For the text-containing cell, return its midpoint in (x, y) coordinate format. 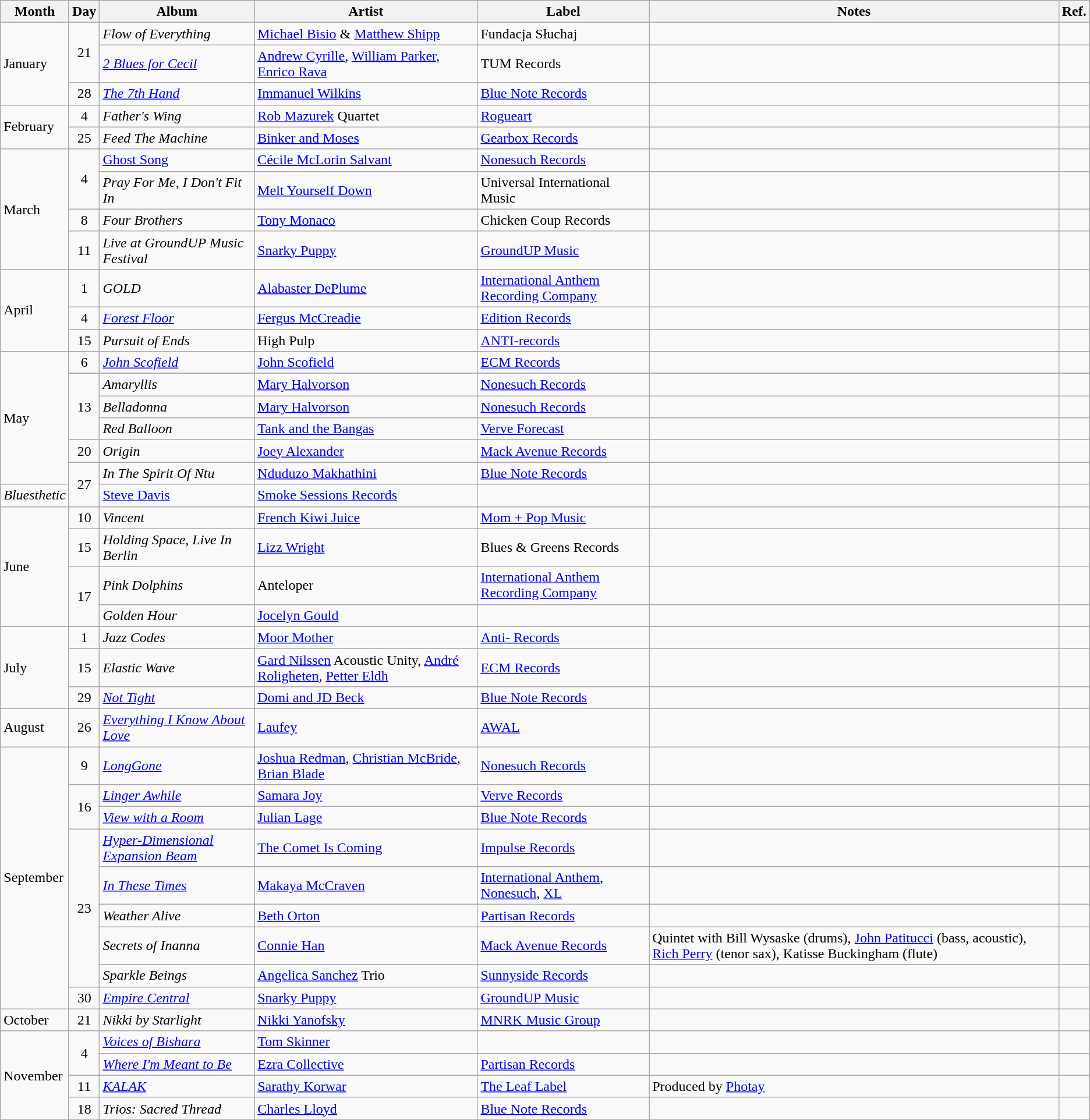
GOLD (177, 288)
Not Tight (177, 697)
6 (84, 363)
Belladonna (177, 407)
Ghost Song (177, 160)
Holding Space, Live In Berlin (177, 547)
Chicken Coup Records (564, 220)
Tom Skinner (366, 1042)
Ref. (1074, 12)
Everything I Know About Love (177, 728)
Universal International Music (564, 190)
LongGone (177, 765)
26 (84, 728)
Nduduzo Makhathini (366, 473)
Nikki by Starlight (177, 1020)
Tank and the Bangas (366, 429)
Where I'm Meant to Be (177, 1064)
Linger Awhile (177, 796)
Weather Alive (177, 916)
TUM Records (564, 64)
Month (35, 12)
Album (177, 12)
Hyper-Dimensional Expansion Beam (177, 848)
10 (84, 518)
April (35, 310)
KALAK (177, 1086)
Nikki Yanofsky (366, 1020)
Edition Records (564, 318)
Elastic Wave (177, 667)
September (35, 878)
MNRK Music Group (564, 1020)
Trios: Sacred Thread (177, 1108)
2 Blues for Cecil (177, 64)
October (35, 1020)
Joey Alexander (366, 451)
Michael Bisio & Matthew Shipp (366, 34)
17 (84, 596)
Father's Wing (177, 116)
Pursuit of Ends (177, 341)
March (35, 209)
July (35, 667)
Rogueart (564, 116)
The Leaf Label (564, 1086)
Sparkle Beings (177, 976)
Quintet with Bill Wysaske (drums), John Patitucci (bass, acoustic), Rich Perry (tenor sax), Katisse Buckingham (flute) (854, 945)
Artist (366, 12)
Mom + Pop Music (564, 518)
Charles Lloyd (366, 1108)
Verve Records (564, 796)
13 (84, 407)
Moor Mother (366, 637)
Rob Mazurek Quartet (366, 116)
August (35, 728)
The 7th Hand (177, 94)
Empire Central (177, 998)
May (35, 418)
November (35, 1075)
Fergus McCreadie (366, 318)
27 (84, 484)
Blues & Greens Records (564, 547)
Forest Floor (177, 318)
High Pulp (366, 341)
Verve Forecast (564, 429)
Pray For Me, I Don't Fit In (177, 190)
International Anthem, Nonesuch, XL (564, 886)
Jazz Codes (177, 637)
18 (84, 1108)
Connie Han (366, 945)
Ezra Collective (366, 1064)
AWAL (564, 728)
Label (564, 12)
The Comet Is Coming (366, 848)
Secrets of Inanna (177, 945)
Impulse Records (564, 848)
ANTI-records (564, 341)
Makaya McCraven (366, 886)
Angelica Sanchez Trio (366, 976)
Anteloper (366, 586)
9 (84, 765)
Cécile McLorin Salvant (366, 160)
View with a Room (177, 818)
Samara Joy (366, 796)
Origin (177, 451)
Lizz Wright (366, 547)
Feed The Machine (177, 138)
Golden Hour (177, 615)
In These Times (177, 886)
February (35, 127)
Jocelyn Gould (366, 615)
23 (84, 908)
Immanuel Wilkins (366, 94)
January (35, 64)
Gearbox Records (564, 138)
Notes (854, 12)
Day (84, 12)
25 (84, 138)
Anti- Records (564, 637)
Alabaster DePlume (366, 288)
Four Brothers (177, 220)
June (35, 566)
Julian Lage (366, 818)
Andrew Cyrille, William Parker, Enrico Rava (366, 64)
Produced by Photay (854, 1086)
Sunnyside Records (564, 976)
Beth Orton (366, 916)
Domi and JD Beck (366, 697)
Steve Davis (177, 495)
Sarathy Korwar (366, 1086)
Gard Nilssen Acoustic Unity, André Roligheten, Petter Eldh (366, 667)
30 (84, 998)
Pink Dolphins (177, 586)
Binker and Moses (366, 138)
8 (84, 220)
In The Spirit Of Ntu (177, 473)
29 (84, 697)
Laufey (366, 728)
16 (84, 807)
Live at GroundUP Music Festival (177, 250)
Vincent (177, 518)
Melt Yourself Down (366, 190)
Voices of Bishara (177, 1042)
Bluesthetic (35, 495)
Fundacja Słuchaj (564, 34)
Joshua Redman, Christian McBride, Brian Blade (366, 765)
Smoke Sessions Records (366, 495)
28 (84, 94)
20 (84, 451)
Amaryllis (177, 385)
Red Balloon (177, 429)
French Kiwi Juice (366, 518)
Flow of Everything (177, 34)
Tony Monaco (366, 220)
